Return the (x, y) coordinate for the center point of the cell that contains the specified text.  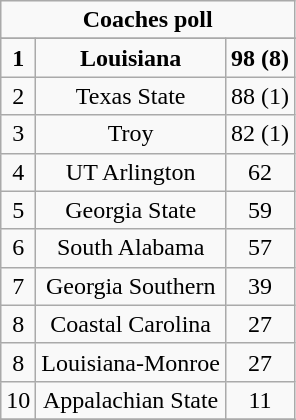
1 (18, 58)
5 (18, 210)
Coaches poll (148, 20)
Georgia Southern (131, 286)
South Alabama (131, 248)
Coastal Carolina (131, 324)
Louisiana-Monroe (131, 362)
Troy (131, 134)
3 (18, 134)
98 (8) (260, 58)
6 (18, 248)
59 (260, 210)
Texas State (131, 96)
2 (18, 96)
7 (18, 286)
11 (260, 400)
Georgia State (131, 210)
82 (1) (260, 134)
57 (260, 248)
UT Arlington (131, 172)
Louisiana (131, 58)
Appalachian State (131, 400)
10 (18, 400)
88 (1) (260, 96)
4 (18, 172)
62 (260, 172)
39 (260, 286)
